Output the [x, y] coordinate of the center of the cell containing the given text.  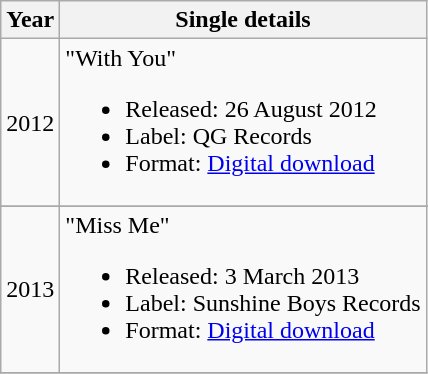
2013 [30, 290]
Year [30, 20]
2012 [30, 122]
"With You"Released: 26 August 2012Label: QG RecordsFormat: Digital download [243, 122]
"Miss Me"Released: 3 March 2013Label: Sunshine Boys RecordsFormat: Digital download [243, 290]
Single details [243, 20]
